Capture the cell that displays the provided text and extract its [x, y] central coordinate. 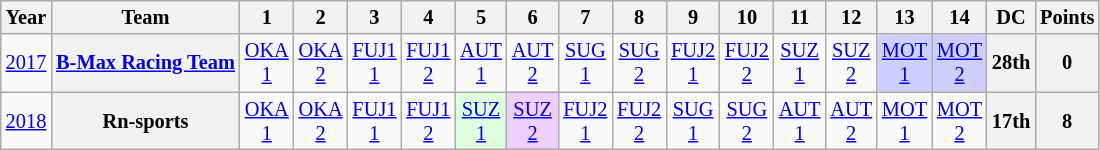
2018 [26, 121]
1 [267, 17]
10 [747, 17]
Rn-sports [146, 121]
13 [904, 17]
17th [1011, 121]
14 [960, 17]
7 [585, 17]
11 [800, 17]
2017 [26, 63]
3 [375, 17]
Points [1067, 17]
DC [1011, 17]
Year [26, 17]
Team [146, 17]
4 [428, 17]
28th [1011, 63]
2 [321, 17]
12 [851, 17]
0 [1067, 63]
5 [481, 17]
9 [693, 17]
B-Max Racing Team [146, 63]
6 [533, 17]
